For the text-containing cell, return its midpoint in [x, y] coordinate format. 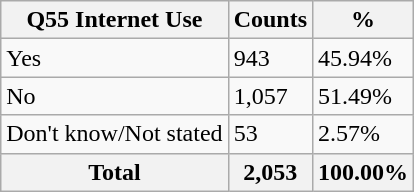
1,057 [270, 96]
51.49% [364, 96]
Counts [270, 20]
Q55 Internet Use [114, 20]
100.00% [364, 172]
2.57% [364, 134]
53 [270, 134]
45.94% [364, 58]
943 [270, 58]
% [364, 20]
Don't know/Not stated [114, 134]
No [114, 96]
Total [114, 172]
2,053 [270, 172]
Yes [114, 58]
